Pinpoint the cell where the given text exists, returning its [X, Y] midpoint coordinate. 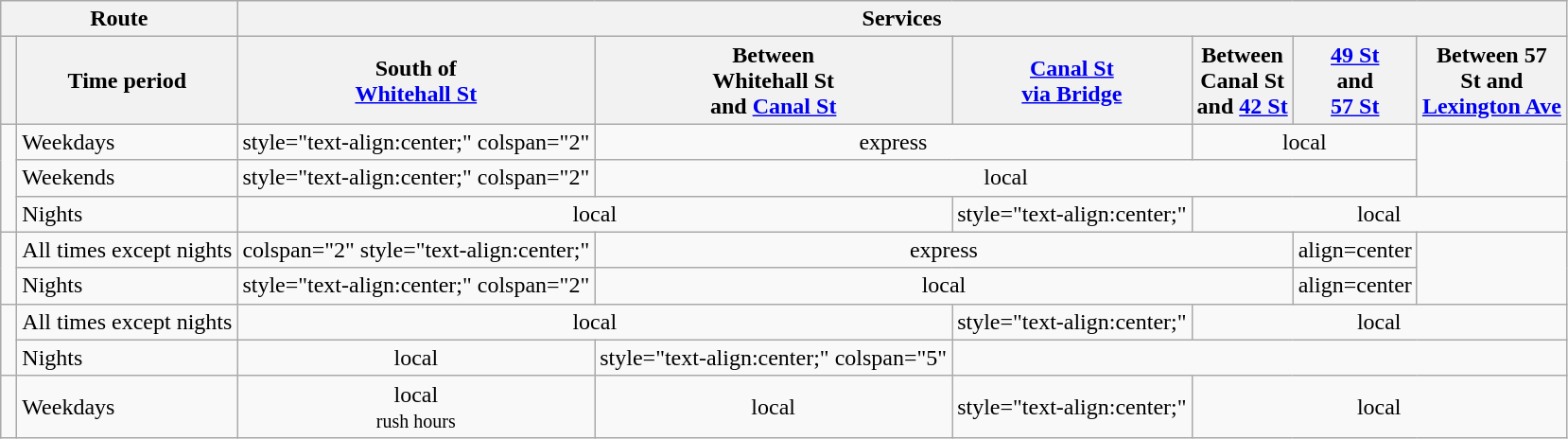
Canal Stvia Bridge [1072, 80]
BetweenCanal Stand 42 St [1243, 80]
style="text-align:center;" colspan="5" [774, 358]
BetweenWhitehall Stand Canal St [774, 80]
localrush hours [416, 407]
Weekends [127, 178]
Route [119, 19]
Time period [127, 80]
colspan="2" style="text-align:center;" [416, 250]
Services [902, 19]
South ofWhitehall St [416, 80]
49 Stand57 St [1354, 80]
Between 57St andLexington Ave [1491, 80]
